For the text-containing cell, return its midpoint in (X, Y) coordinate format. 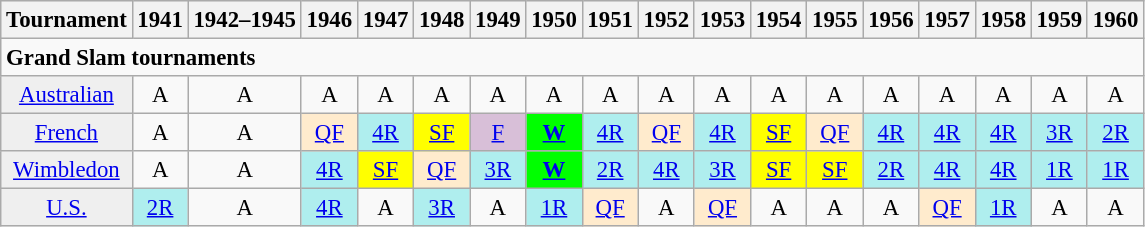
1947 (385, 20)
Tournament (66, 20)
Wimbledon (66, 170)
1942–1945 (244, 20)
1950 (554, 20)
1959 (1059, 20)
1956 (891, 20)
1960 (1115, 20)
1948 (442, 20)
1958 (1003, 20)
1957 (947, 20)
1951 (610, 20)
Australian (66, 95)
F (498, 133)
1955 (835, 20)
Grand Slam tournaments (572, 58)
French (66, 133)
U.S. (66, 208)
1953 (722, 20)
1954 (779, 20)
1952 (666, 20)
1941 (160, 20)
1949 (498, 20)
1946 (329, 20)
